Detect which cell encompasses the target text, then output its [x, y] center coordinate. 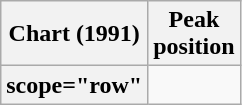
Peakposition [194, 34]
scope="row" [74, 85]
Chart (1991) [74, 34]
